Output the [X, Y] coordinate of the center of the cell containing the given text.  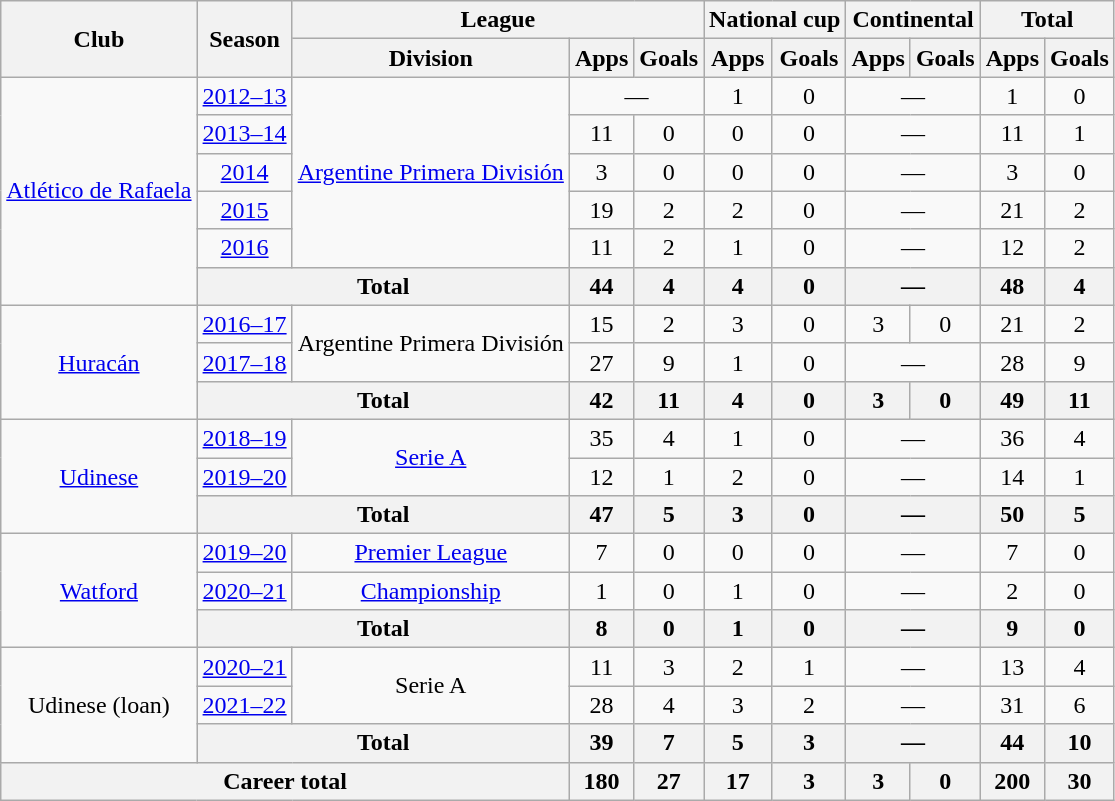
Atlético de Rafaela [99, 191]
Division [430, 58]
200 [1012, 781]
2016–17 [244, 324]
6 [1080, 705]
Premier League [430, 553]
30 [1080, 781]
2018–19 [244, 438]
2016 [244, 248]
2017–18 [244, 362]
Watford [99, 591]
2012–13 [244, 96]
Championship [430, 591]
National cup [775, 20]
Huracán [99, 362]
35 [601, 438]
42 [601, 400]
Club [99, 39]
Season [244, 39]
36 [1012, 438]
39 [601, 743]
2014 [244, 172]
2013–14 [244, 134]
47 [601, 515]
14 [1012, 477]
2021–22 [244, 705]
48 [1012, 286]
10 [1080, 743]
2015 [244, 210]
15 [601, 324]
League [498, 20]
Career total [286, 781]
31 [1012, 705]
Udinese [99, 476]
19 [601, 210]
17 [738, 781]
50 [1012, 515]
49 [1012, 400]
Continental [913, 20]
180 [601, 781]
8 [601, 629]
13 [1012, 667]
Udinese (loan) [99, 705]
